Identify which cell holds the provided text, then report its (X, Y) central coordinate. 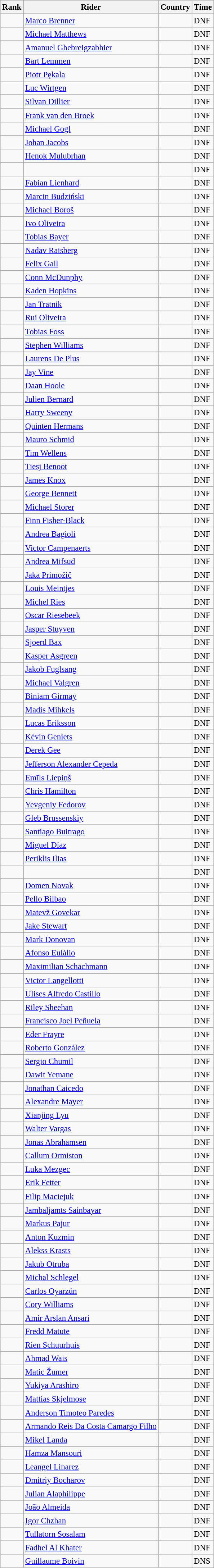
Jonas Abrahamsen (91, 1142)
Biniam Girmay (91, 696)
Rider (91, 7)
Markus Pajur (91, 1223)
Ulises Alfredo Castillo (91, 994)
Tim Wellens (91, 453)
Carlos Oyarzún (91, 1291)
Eder Frayre (91, 1034)
Domen Novak (91, 886)
Luka Mezgec (91, 1169)
Madis Mihkels (91, 710)
Michael Boroš (91, 210)
Tobias Bayer (91, 237)
Michal Schlegel (91, 1278)
Conn McDunphy (91, 278)
Xianjing Lyu (91, 1115)
Ivo Oliveira (91, 223)
Amanuel Ghebreigzabhier (91, 48)
Fredd Matute (91, 1331)
Michael Valgren (91, 683)
Luc Wirtgen (91, 88)
Jakob Fuglsang (91, 669)
Jambaljamts Sainbayar (91, 1210)
Jakub Otruba (91, 1264)
Marcin Budziński (91, 196)
Lucas Eriksson (91, 723)
Fadhel Al Khater (91, 1548)
Pello Bilbao (91, 899)
Erik Fetter (91, 1183)
Guillaume Boivin (91, 1561)
Frank van den Broek (91, 115)
Armando Reis Da Costa Camargo Filho (91, 1426)
Alexandre Mayer (91, 1102)
Miguel Díaz (91, 845)
Leangel Linarez (91, 1467)
Rank (12, 7)
Igor Chzhan (91, 1521)
DNS (203, 1561)
Mikel Landa (91, 1440)
Kaden Hopkins (91, 291)
Maximilian Schachmann (91, 967)
Andrea Bagioli (91, 534)
Cory Williams (91, 1305)
Francisco Joel Peñuela (91, 1021)
Finn Fisher-Black (91, 521)
Matevž Govekar (91, 913)
Michael Matthews (91, 34)
Emīls Liepiņš (91, 778)
João Almeida (91, 1507)
Rien Schuurhuis (91, 1345)
Nadav Raisberg (91, 251)
Jay Vine (91, 372)
Tobias Foss (91, 331)
Time (203, 7)
Daan Hoole (91, 386)
Sjoerd Bax (91, 642)
Victor Langellotti (91, 980)
Louis Meintjes (91, 588)
Piotr Pękala (91, 75)
Yevgeniy Fedorov (91, 804)
Gleb Brussenskiy (91, 818)
Kasper Asgreen (91, 656)
Tullatorn Sosalam (91, 1534)
Hamza Mansouri (91, 1453)
Country (175, 7)
Yukiya Arashiro (91, 1386)
Callum Ormiston (91, 1156)
Anderson Timoteo Paredes (91, 1413)
Mauro Schmid (91, 440)
Michael Gogl (91, 129)
Mattias Skjelmose (91, 1399)
Jake Stewart (91, 926)
Chris Hamilton (91, 791)
Julian Alaphilippe (91, 1494)
Jasper Stuyven (91, 629)
Filip Maciejuk (91, 1196)
Julien Bernard (91, 399)
Walter Vargas (91, 1129)
Laurens De Plus (91, 358)
Jefferson Alexander Cepeda (91, 764)
Bart Lemmen (91, 61)
Rui Oliveira (91, 318)
James Knox (91, 480)
Riley Sheehan (91, 1007)
Henok Mulubrhan (91, 156)
Periklis Ilias (91, 858)
Sergio Chumil (91, 1061)
Michael Storer (91, 507)
Andrea Mifsud (91, 561)
Mark Donovan (91, 940)
Anton Kuzmin (91, 1237)
George Bennett (91, 494)
Dmitriy Bocharov (91, 1480)
Roberto González (91, 1048)
Oscar Riesebeek (91, 615)
Quinten Hermans (91, 426)
Jonathan Caicedo (91, 1088)
Johan Jacobs (91, 142)
Alekss Krasts (91, 1251)
Santiago Buitrago (91, 831)
Marco Brenner (91, 21)
Fabian Lienhard (91, 183)
Tiesj Benoot (91, 467)
Kévin Geniets (91, 737)
Dawit Yemane (91, 1075)
Felix Gall (91, 264)
Victor Campenaerts (91, 548)
Stephen Williams (91, 345)
Silvan Dillier (91, 102)
Michel Ries (91, 602)
Harry Sweeny (91, 413)
Amir Arslan Ansari (91, 1318)
Matic Žumer (91, 1372)
Ahmad Wais (91, 1358)
Jaka Primožič (91, 575)
Jan Tratnik (91, 304)
Derek Gee (91, 751)
Afonso Eulálio (91, 953)
